Detect which cell encompasses the target text, then output its (x, y) center coordinate. 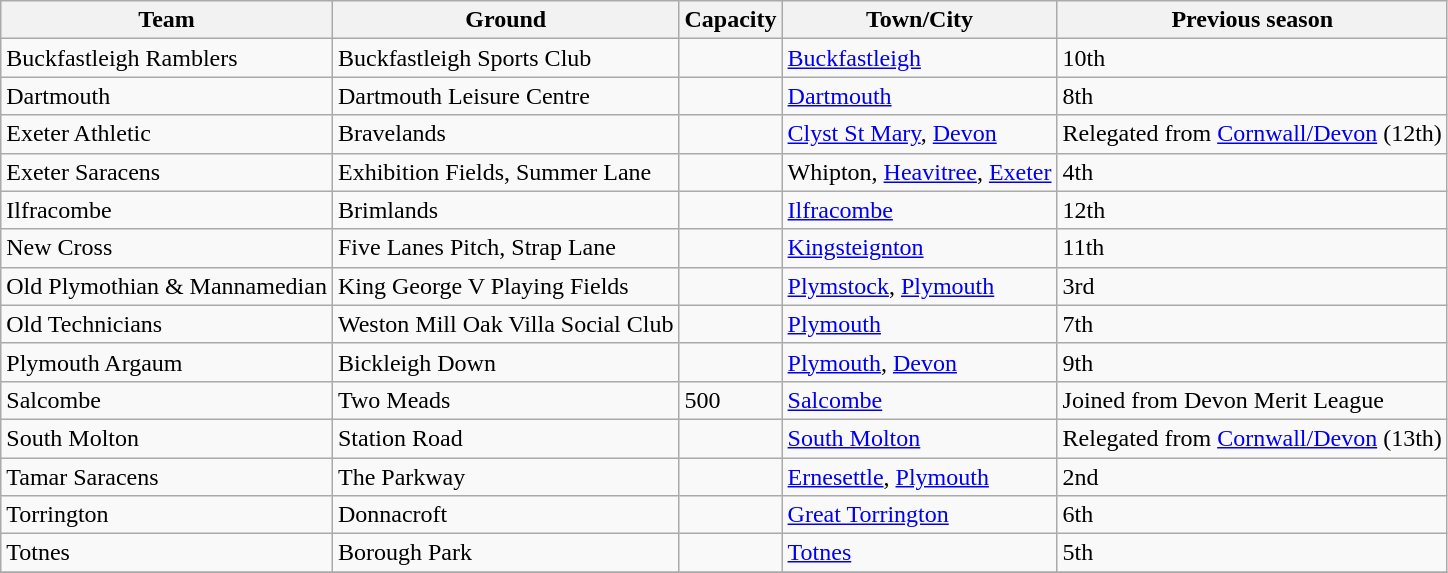
Kingsteignton (920, 248)
Capacity (730, 20)
5th (1252, 553)
10th (1252, 58)
Whipton, Heavitree, Exeter (920, 172)
Exeter Saracens (167, 172)
Buckfastleigh (920, 58)
New Cross (167, 248)
Weston Mill Oak Villa Social Club (506, 324)
6th (1252, 515)
Town/City (920, 20)
The Parkway (506, 477)
Borough Park (506, 553)
Ground (506, 20)
Joined from Devon Merit League (1252, 400)
9th (1252, 362)
Buckfastleigh Ramblers (167, 58)
Torrington (167, 515)
7th (1252, 324)
Old Technicians (167, 324)
3rd (1252, 286)
Old Plymothian & Mannamedian (167, 286)
Donnacroft (506, 515)
2nd (1252, 477)
Exhibition Fields, Summer Lane (506, 172)
Great Torrington (920, 515)
Dartmouth Leisure Centre (506, 96)
Clyst St Mary, Devon (920, 134)
Plymstock, Plymouth (920, 286)
Previous season (1252, 20)
Station Road (506, 438)
Plymouth, Devon (920, 362)
Relegated from Cornwall/Devon (13th) (1252, 438)
11th (1252, 248)
Team (167, 20)
12th (1252, 210)
Two Meads (506, 400)
Buckfastleigh Sports Club (506, 58)
King George V Playing Fields (506, 286)
Plymouth (920, 324)
Bickleigh Down (506, 362)
500 (730, 400)
Five Lanes Pitch, Strap Lane (506, 248)
Ernesettle, Plymouth (920, 477)
4th (1252, 172)
Tamar Saracens (167, 477)
Bravelands (506, 134)
Exeter Athletic (167, 134)
Plymouth Argaum (167, 362)
Relegated from Cornwall/Devon (12th) (1252, 134)
Brimlands (506, 210)
8th (1252, 96)
